Identify which cell holds the provided text, then report its (x, y) central coordinate. 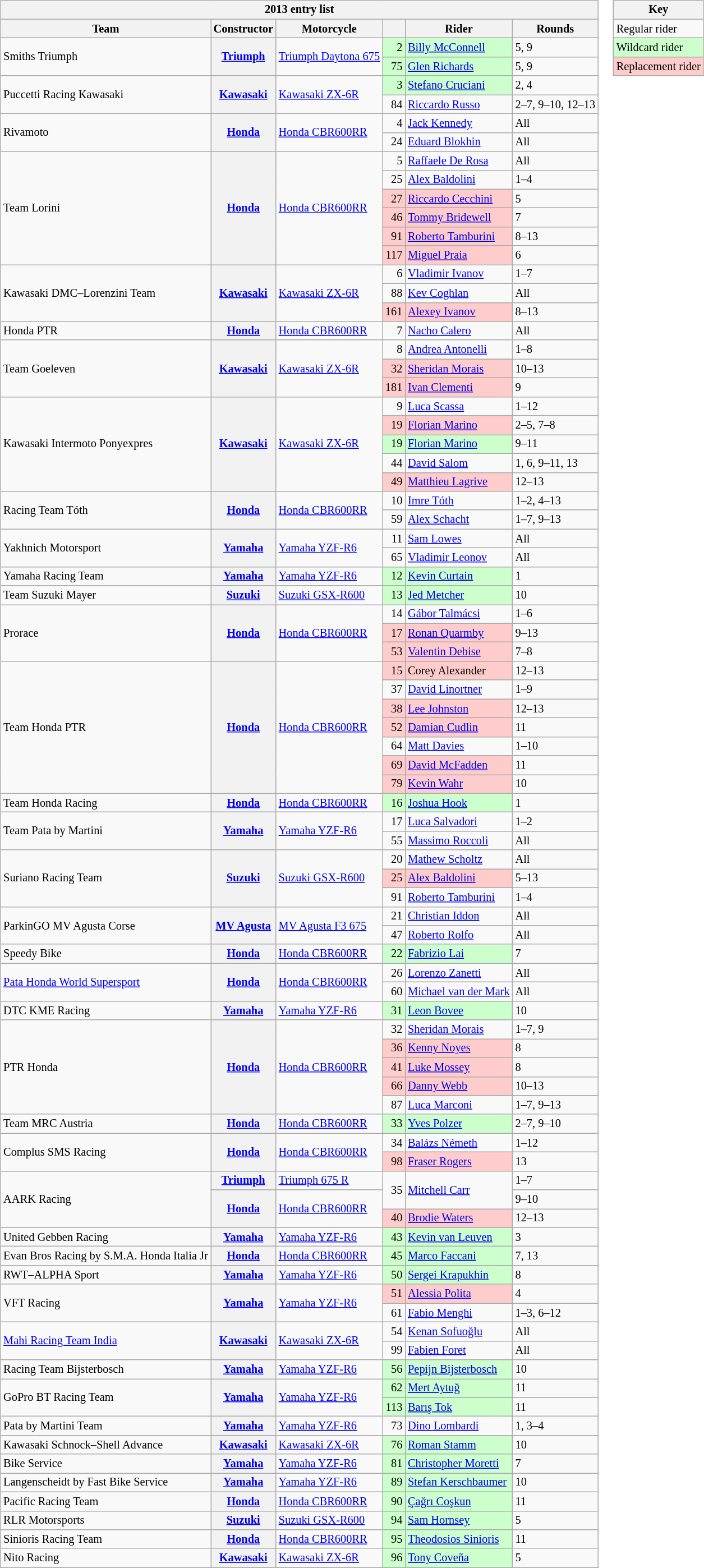
Luca Scassa (459, 406)
9–13 (555, 633)
Pata Honda World Supersport (105, 982)
Sam Lowes (459, 539)
81 (394, 1464)
94 (394, 1520)
Team (105, 29)
Kevin van Leuven (459, 1237)
45 (394, 1256)
Pata by Martini Team (105, 1426)
Riccardo Cecchini (459, 199)
34 (394, 1143)
Nacho Calero (459, 331)
MV Agusta F3 675 (329, 926)
Luca Salvadori (459, 822)
38 (394, 709)
Triumph Daytona 675 (329, 57)
113 (394, 1407)
Alex Schacht (459, 519)
United Gebben Racing (105, 1237)
46 (394, 218)
Team Suzuki Mayer (105, 595)
Sam Hornsey (459, 1520)
Replacement rider (659, 67)
99 (394, 1350)
Regular rider (659, 29)
Lee Johnston (459, 709)
69 (394, 765)
1–3, 6–12 (555, 1313)
Racing Team Bijsterbosch (105, 1369)
7, 13 (555, 1256)
Rounds (555, 29)
47 (394, 935)
Ivan Clementi (459, 388)
2, 4 (555, 85)
43 (394, 1237)
Dino Lombardi (459, 1426)
Vladimir Leonov (459, 558)
Brodie Waters (459, 1218)
Kawasaki Schnock–Shell Advance (105, 1445)
Eduard Blokhin (459, 142)
Stefano Cruciani (459, 85)
1–6 (555, 614)
36 (394, 1049)
Suriano Racing Team (105, 879)
Speedy Bike (105, 954)
Imre Tóth (459, 501)
76 (394, 1445)
ParkinGO MV Agusta Corse (105, 926)
Billy McConnell (459, 48)
161 (394, 312)
60 (394, 992)
Evan Bros Racing by S.M.A. Honda Italia Jr (105, 1256)
88 (394, 293)
Mathew Scholtz (459, 859)
Team Honda PTR (105, 728)
Christopher Moretti (459, 1464)
Triumph 675 R (329, 1180)
Joshua Hook (459, 803)
Theodosios Sinioris (459, 1539)
7–8 (555, 652)
31 (394, 1010)
1, 6, 9–11, 13 (555, 463)
Luke Mossey (459, 1067)
PTR Honda (105, 1067)
Marco Faccani (459, 1256)
79 (394, 784)
Michael van der Mark (459, 992)
1, 3–4 (555, 1426)
9–10 (555, 1199)
73 (394, 1426)
DTC KME Racing (105, 1010)
90 (394, 1501)
Kenny Noyes (459, 1049)
1–2, 4–13 (555, 501)
RLR Motorsports (105, 1520)
61 (394, 1313)
98 (394, 1162)
Kawasaki DMC–Lorenzini Team (105, 293)
Fabien Foret (459, 1350)
Gábor Talmácsi (459, 614)
Puccetti Racing Kawasaki (105, 94)
84 (394, 104)
Team Honda Racing (105, 803)
1–7, 9 (555, 1029)
1–2 (555, 822)
Fabio Menghi (459, 1313)
Alessia Polita (459, 1294)
2–7, 9–10 (555, 1124)
Mahi Racing Team India (105, 1341)
2–7, 9–10, 12–13 (555, 104)
Wildcard rider (659, 48)
Tony Coveña (459, 1558)
Matthieu Lagrive (459, 482)
Alexey Ivanov (459, 312)
Ronan Quarmby (459, 633)
53 (394, 652)
21 (394, 916)
Riccardo Russo (459, 104)
Racing Team Tóth (105, 511)
Fabrizio Lai (459, 954)
Jed Metcher (459, 595)
59 (394, 519)
Smiths Triumph (105, 57)
Raffaele De Rosa (459, 161)
Stefan Kerschbaumer (459, 1483)
Kevin Wahr (459, 784)
51 (394, 1294)
Andrea Antonelli (459, 350)
Damian Cudlin (459, 728)
Key (659, 10)
RWT–ALPHA Sport (105, 1275)
Team Goeleven (105, 368)
55 (394, 841)
62 (394, 1388)
Lorenzo Zanetti (459, 973)
GoPro BT Racing Team (105, 1398)
Kenan Sofuoğlu (459, 1332)
50 (394, 1275)
VFT Racing (105, 1303)
27 (394, 199)
Rivamoto (105, 132)
Team Lorini (105, 208)
52 (394, 728)
Danny Webb (459, 1086)
16 (394, 803)
Sergei Krapukhin (459, 1275)
96 (394, 1558)
David McFadden (459, 765)
49 (394, 482)
Barış Tok (459, 1407)
22 (394, 954)
2 (394, 48)
Constructor (243, 29)
Pepijn Bijsterbosch (459, 1369)
MV Agusta (243, 926)
117 (394, 255)
Roberto Rolfo (459, 935)
75 (394, 67)
Yakhnich Motorsport (105, 548)
44 (394, 463)
Prorace (105, 633)
Nito Racing (105, 1558)
1–9 (555, 689)
Team Pata by Martini (105, 831)
26 (394, 973)
Massimo Roccoli (459, 841)
87 (394, 1105)
Jack Kennedy (459, 123)
Complus SMS Racing (105, 1152)
Corey Alexander (459, 671)
Mert Aytuğ (459, 1388)
Tommy Bridewell (459, 218)
41 (394, 1067)
33 (394, 1124)
Kawasaki Intermoto Ponyexpres (105, 444)
Kevin Curtain (459, 576)
Motorcycle (329, 29)
20 (394, 859)
Yves Polzer (459, 1124)
Yamaha Racing Team (105, 576)
12 (394, 576)
181 (394, 388)
35 (394, 1189)
Çağrı Coşkun (459, 1501)
Sinioris Racing Team (105, 1539)
Glen Richards (459, 67)
Valentin Debise (459, 652)
66 (394, 1086)
2013 entry list (300, 10)
David Linortner (459, 689)
9–11 (555, 444)
15 (394, 671)
89 (394, 1483)
95 (394, 1539)
Christian Iddon (459, 916)
1–10 (555, 746)
Vladimir Ivanov (459, 274)
65 (394, 558)
5–13 (555, 879)
40 (394, 1218)
Langenscheidt by Fast Bike Service (105, 1483)
Leon Bovee (459, 1010)
Mitchell Carr (459, 1189)
Bike Service (105, 1464)
Miguel Praia (459, 255)
54 (394, 1332)
Team MRC Austria (105, 1124)
David Salom (459, 463)
2–5, 7–8 (555, 425)
1–8 (555, 350)
Luca Marconi (459, 1105)
Kev Coghlan (459, 293)
Honda PTR (105, 331)
Fraser Rogers (459, 1162)
64 (394, 746)
AARK Racing (105, 1199)
Rider (459, 29)
56 (394, 1369)
14 (394, 614)
Pacific Racing Team (105, 1501)
Balázs Németh (459, 1143)
Roman Stamm (459, 1445)
Matt Davies (459, 746)
24 (394, 142)
37 (394, 689)
